Return [X, Y] of the center of cell containing provided text 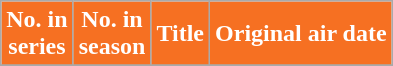
No. inseason [112, 34]
Original air date [302, 34]
No. inseries [37, 34]
Title [180, 34]
